Return (x, y) of the center of cell containing provided text 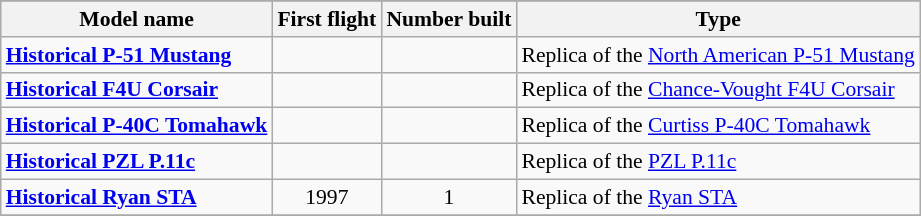
First flight (326, 19)
Replica of the Curtiss P-40C Tomahawk (718, 126)
Model name (137, 19)
Type (718, 19)
Historical F4U Corsair (137, 90)
Historical P-40C Tomahawk (137, 126)
Historical Ryan STA (137, 197)
Replica of the North American P-51 Mustang (718, 55)
Replica of the PZL P.11c (718, 162)
Number built (448, 19)
Historical PZL P.11c (137, 162)
Replica of the Ryan STA (718, 197)
1997 (326, 197)
Historical P-51 Mustang (137, 55)
1 (448, 197)
Replica of the Chance-Vought F4U Corsair (718, 90)
